Return the (x, y) coordinate for the center point of the cell that contains the specified text.  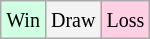
Win (24, 20)
Draw (72, 20)
Loss (126, 20)
